Return the (X, Y) coordinate for the center point of the cell that contains the specified text.  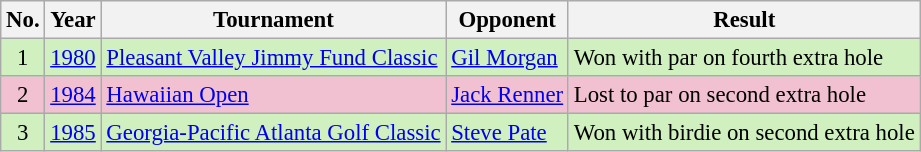
Lost to par on second extra hole (744, 95)
Jack Renner (508, 95)
1985 (73, 133)
1980 (73, 58)
1984 (73, 95)
Gil Morgan (508, 58)
Result (744, 20)
1 (23, 58)
Won with birdie on second extra hole (744, 133)
3 (23, 133)
Hawaiian Open (274, 95)
Steve Pate (508, 133)
No. (23, 20)
Won with par on fourth extra hole (744, 58)
2 (23, 95)
Year (73, 20)
Pleasant Valley Jimmy Fund Classic (274, 58)
Opponent (508, 20)
Tournament (274, 20)
Georgia-Pacific Atlanta Golf Classic (274, 133)
